Scan for the cell matching the given text and deliver its [x, y] coordinate at center. 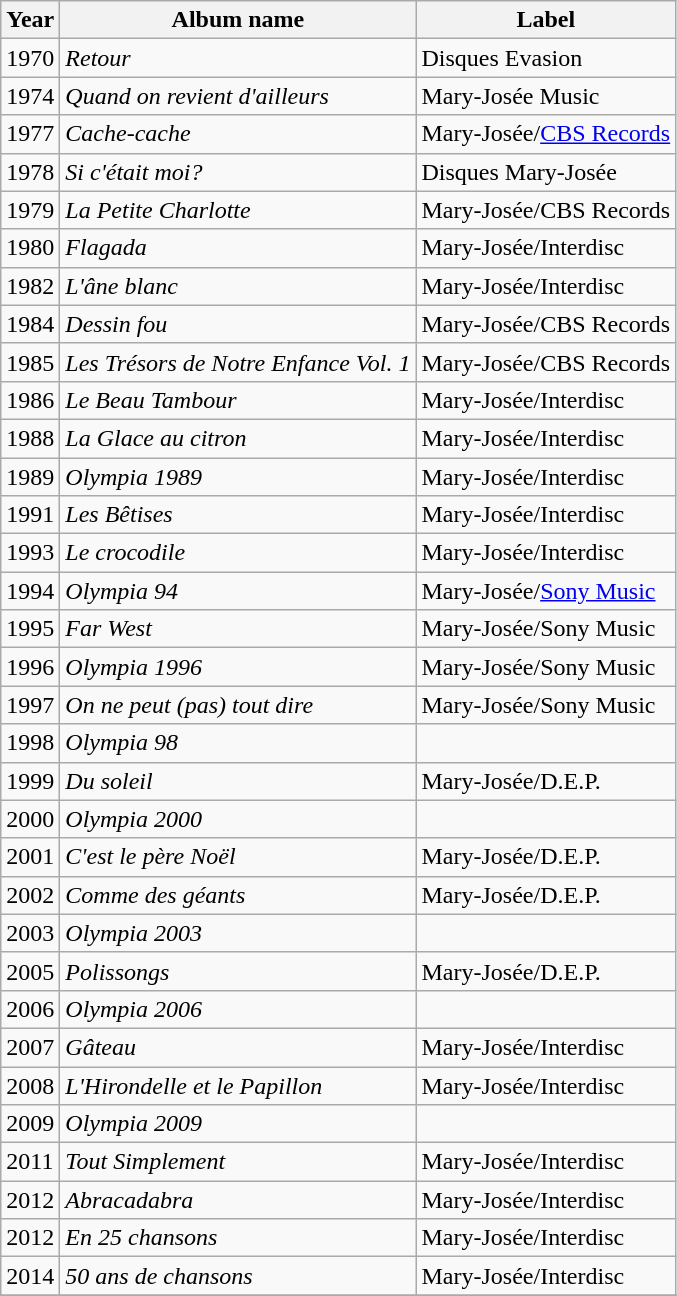
1970 [30, 58]
Le Beau Tambour [238, 400]
Abracadabra [238, 1200]
2008 [30, 1085]
1995 [30, 629]
Les Trésors de Notre Enfance Vol. 1 [238, 362]
1977 [30, 134]
Flagada [238, 248]
L'Hirondelle et le Papillon [238, 1085]
Gâteau [238, 1047]
C'est le père Noël [238, 857]
1974 [30, 96]
1997 [30, 705]
En 25 chansons [238, 1238]
Le crocodile [238, 553]
Polissongs [238, 971]
1991 [30, 515]
1998 [30, 743]
L'âne blanc [238, 286]
Label [546, 20]
Olympia 2009 [238, 1124]
Olympia 1996 [238, 667]
Olympia 1989 [238, 477]
Comme des géants [238, 895]
Les Bêtises [238, 515]
Cache-cache [238, 134]
Disques Evasion [546, 58]
1980 [30, 248]
1982 [30, 286]
2014 [30, 1276]
2000 [30, 819]
Olympia 98 [238, 743]
1985 [30, 362]
Quand on revient d'ailleurs [238, 96]
La Petite Charlotte [238, 210]
Tout Simplement [238, 1162]
2009 [30, 1124]
2003 [30, 933]
Olympia 94 [238, 591]
2001 [30, 857]
1993 [30, 553]
2006 [30, 1009]
Dessin fou [238, 324]
Album name [238, 20]
On ne peut (pas) tout dire [238, 705]
Olympia 2000 [238, 819]
Si c'était moi? [238, 172]
Olympia 2006 [238, 1009]
Disques Mary-Josée [546, 172]
1999 [30, 781]
Olympia 2003 [238, 933]
1978 [30, 172]
Year [30, 20]
La Glace au citron [238, 438]
2002 [30, 895]
1986 [30, 400]
Mary-Josée Music [546, 96]
Retour [238, 58]
2011 [30, 1162]
1988 [30, 438]
Du soleil [238, 781]
50 ans de chansons [238, 1276]
2007 [30, 1047]
1984 [30, 324]
2005 [30, 971]
1979 [30, 210]
1996 [30, 667]
Far West [238, 629]
1994 [30, 591]
1989 [30, 477]
